Output the [x, y] coordinate of the center of the cell containing the given text.  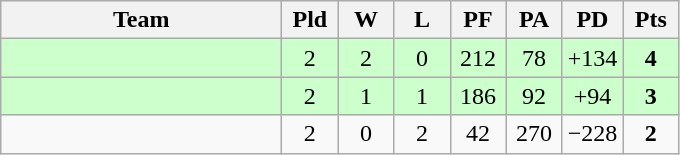
78 [534, 58]
186 [478, 96]
270 [534, 134]
3 [651, 96]
PF [478, 20]
+94 [592, 96]
Pld [310, 20]
−228 [592, 134]
Team [142, 20]
L [422, 20]
W [366, 20]
Pts [651, 20]
212 [478, 58]
92 [534, 96]
PA [534, 20]
4 [651, 58]
42 [478, 134]
+134 [592, 58]
PD [592, 20]
